From the cell containing the given text, extract its center point as (X, Y) coordinate. 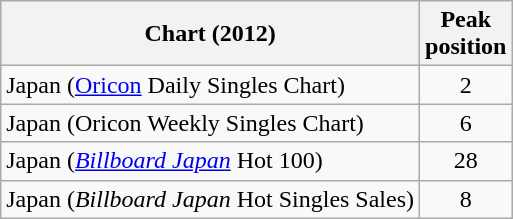
6 (466, 123)
Japan (Billboard Japan Hot 100) (210, 161)
Japan (Oricon Daily Singles Chart) (210, 85)
Peakposition (466, 34)
Japan (Billboard Japan Hot Singles Sales) (210, 199)
28 (466, 161)
Japan (Oricon Weekly Singles Chart) (210, 123)
2 (466, 85)
Chart (2012) (210, 34)
8 (466, 199)
